Find where the given text appears and provide that cell's center as [X, Y] coordinate. 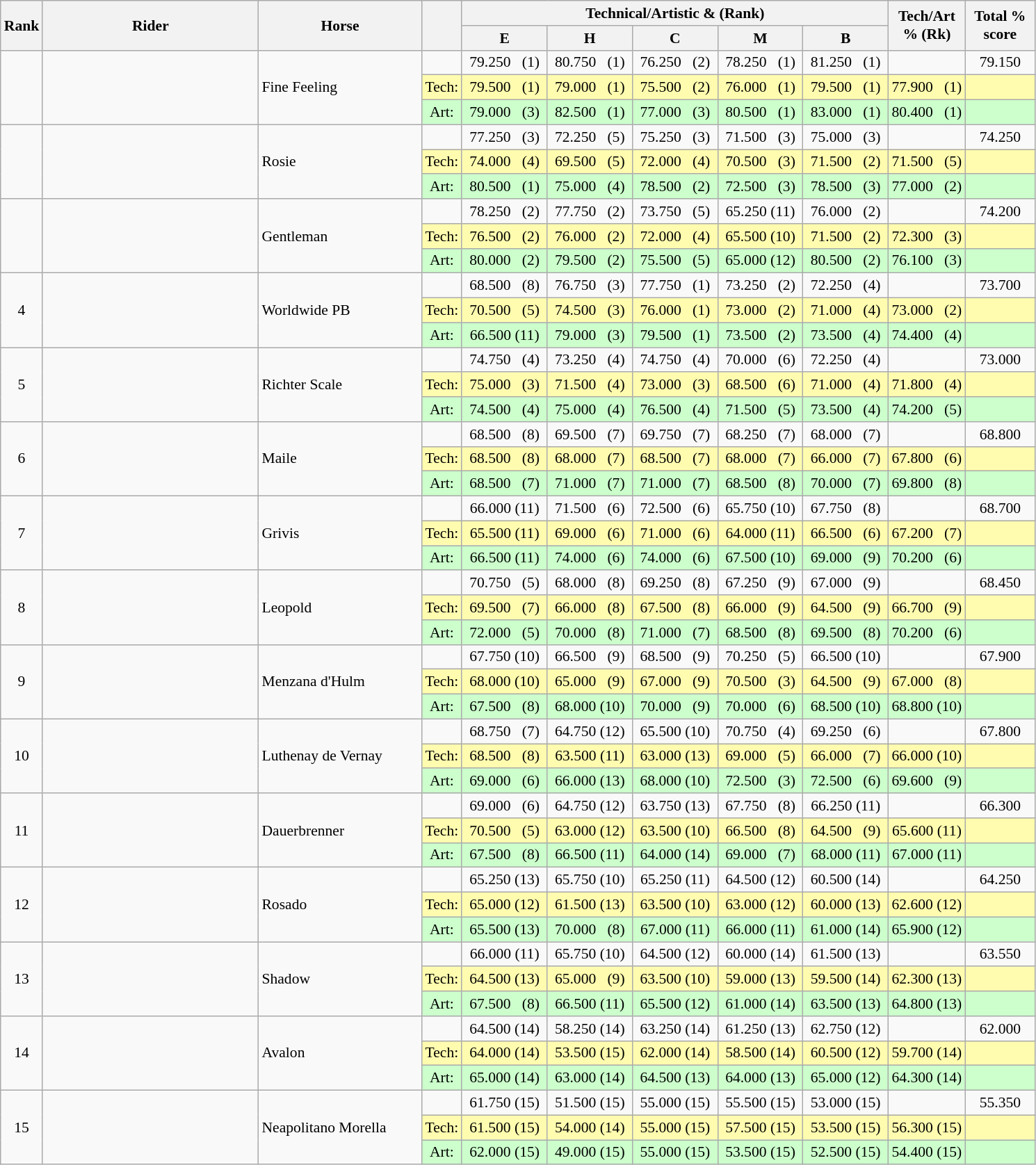
69.750 (7) [676, 434]
69.500 (8) [845, 633]
76.250 (2) [676, 63]
74.500 (4) [505, 409]
53.000 (15) [845, 1103]
63.000 (14) [590, 1078]
B [845, 38]
Menzana d'Hulm [339, 681]
64.000 (11) [761, 533]
76.750 (3) [590, 286]
Rank [22, 25]
83.000 (1) [845, 113]
68.000 (11) [845, 855]
64.800 (13) [926, 1004]
62.000 (15) [505, 1152]
68.000 (8) [590, 583]
74.400 (4) [926, 335]
C [676, 38]
63.250 (14) [676, 1029]
66.000 (13) [590, 781]
Dauerbrenner [339, 830]
73.000 (3) [676, 385]
76.500 (4) [676, 409]
64.000 (13) [761, 1078]
69.800 (8) [926, 484]
70.000 (7) [845, 484]
68.250 (7) [761, 434]
71.000 (6) [676, 533]
71.500 (6) [590, 509]
70.750 (4) [761, 731]
74.000 (4) [505, 162]
68.450 [1000, 583]
12 [22, 905]
13 [22, 979]
60.500 (14) [845, 880]
14 [22, 1054]
69.250 (6) [845, 731]
Rosado [339, 905]
62.000 (14) [676, 1053]
82.500 (1) [590, 113]
66.700 (9) [926, 608]
66.500 (8) [761, 831]
55.500 (15) [761, 1103]
58.500 (14) [761, 1053]
68.700 [1000, 509]
58.250 (14) [590, 1029]
61.500 (15) [505, 1127]
Grivis [339, 534]
70.000 (9) [676, 707]
61.750 (15) [505, 1103]
4 [22, 310]
62.600 (12) [926, 905]
68.500 (10) [845, 707]
5 [22, 385]
66.250 (11) [845, 806]
75.500 (2) [676, 88]
63.750 (13) [676, 806]
11 [22, 830]
55.350 [1000, 1103]
63.550 [1000, 954]
6 [22, 459]
Maile [339, 459]
65.500 (13) [505, 929]
63.500 (13) [845, 1004]
7 [22, 534]
Total % score [1000, 25]
Gentleman [339, 236]
69.000 (9) [845, 558]
81.250 (1) [845, 63]
67.000 (8) [926, 682]
59.500 (14) [845, 979]
15 [22, 1127]
77.900 (1) [926, 88]
62.000 [1000, 1029]
Avalon [339, 1054]
69.000 (7) [761, 855]
68.800 [1000, 434]
Rider [150, 25]
66.300 [1000, 806]
77.750 (2) [590, 211]
65.500 (12) [676, 1004]
77.000 (3) [676, 113]
76.100 (3) [926, 261]
60.500 (12) [845, 1053]
67.800 [1000, 731]
80.750 (1) [590, 63]
9 [22, 681]
65.500 (11) [505, 533]
61.250 (13) [761, 1029]
74.500 (3) [590, 311]
69.250 (8) [676, 583]
59.700 (14) [926, 1053]
Leopold [339, 608]
64.300 (14) [926, 1078]
60.000 (14) [761, 954]
65.000 (14) [505, 1078]
Richter Scale [339, 385]
70.750 (5) [505, 583]
67.750 (10) [505, 657]
80.400 (1) [926, 113]
68.750 (7) [505, 731]
54.000 (14) [590, 1127]
65.250 (13) [505, 880]
77.000 (2) [926, 187]
E [505, 38]
71.800 (4) [926, 385]
73.000 [1000, 360]
68.500 (6) [761, 385]
66.500 (6) [845, 533]
Shadow [339, 979]
69.500 (5) [590, 162]
70.250 (5) [761, 657]
78.250 (2) [505, 211]
72.300 (3) [926, 236]
77.250 (3) [505, 137]
67.200 (7) [926, 533]
75.250 (3) [676, 137]
Fine Feeling [339, 88]
67.800 (6) [926, 459]
79.150 [1000, 63]
77.750 (1) [676, 286]
73.750 (5) [676, 211]
80.000 (2) [505, 261]
72.250 (5) [590, 137]
Horse [339, 25]
68.500 (9) [676, 657]
66.000 (8) [590, 608]
51.500 (15) [590, 1103]
63.000 (13) [676, 756]
73.250 (4) [590, 360]
74.200 (5) [926, 409]
Rosie [339, 161]
71.500 (4) [590, 385]
64.250 [1000, 880]
Tech/Art% (Rk) [926, 25]
79.500 (2) [590, 261]
66.000 (10) [926, 756]
73.500 (2) [761, 335]
66.500 (10) [845, 657]
69.600 (9) [926, 781]
78.500 (2) [676, 187]
69.000 (5) [761, 756]
74.250 [1000, 137]
10 [22, 756]
Technical/Artistic & (Rank) [674, 13]
67.500 (10) [761, 558]
73.250 (2) [761, 286]
60.000 (13) [845, 905]
M [761, 38]
79.250 (1) [505, 63]
65.900 (12) [926, 929]
H [590, 38]
79.000 (1) [590, 88]
64.500 (14) [505, 1029]
63.500 (11) [590, 756]
67.250 (9) [761, 583]
Neapolitano Morella [339, 1127]
8 [22, 608]
71.500 (3) [761, 137]
54.400 (15) [926, 1152]
65.600 (11) [926, 831]
75.500 (5) [676, 261]
66.000 (9) [761, 608]
76.500 (2) [505, 236]
66.500 (9) [590, 657]
56.300 (15) [926, 1127]
Worldwide PB [339, 310]
49.000 (15) [590, 1152]
72.000 (5) [505, 633]
67.900 [1000, 657]
68.800 (10) [926, 707]
74.200 [1000, 211]
Luthenay de Vernay [339, 756]
57.500 (15) [761, 1127]
78.500 (3) [845, 187]
62.750 (12) [845, 1029]
52.500 (15) [845, 1152]
73.700 [1000, 286]
62.300 (13) [926, 979]
59.000 (13) [761, 979]
78.250 (1) [761, 63]
80.500 (2) [845, 261]
